Output the (x, y) coordinate of the center of the cell containing the given text.  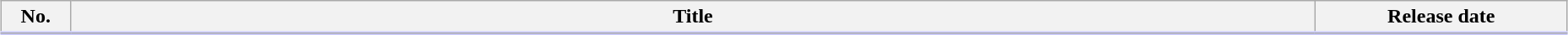
No. (35, 17)
Release date (1441, 17)
Title (693, 17)
